Identify which cell holds the provided text, then report its (x, y) central coordinate. 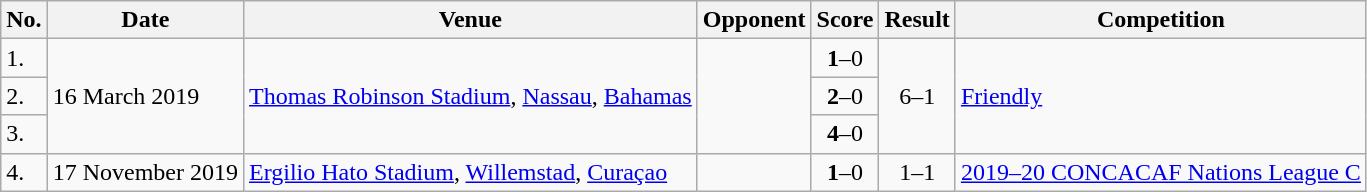
3. (24, 134)
6–1 (917, 96)
Competition (1160, 20)
No. (24, 20)
2–0 (845, 96)
4–0 (845, 134)
17 November 2019 (145, 172)
1–1 (917, 172)
Thomas Robinson Stadium, Nassau, Bahamas (471, 96)
Result (917, 20)
2. (24, 96)
Friendly (1160, 96)
Ergilio Hato Stadium, Willemstad, Curaçao (471, 172)
16 March 2019 (145, 96)
Score (845, 20)
2019–20 CONCACAF Nations League C (1160, 172)
4. (24, 172)
1. (24, 58)
Date (145, 20)
Venue (471, 20)
Opponent (754, 20)
